For the text-containing cell, return its midpoint in (x, y) coordinate format. 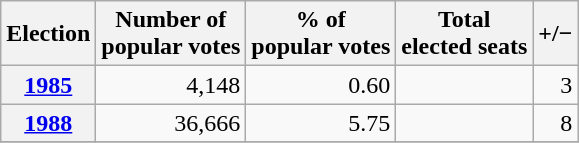
Number ofpopular votes (171, 34)
36,666 (171, 123)
% ofpopular votes (321, 34)
1985 (48, 85)
Election (48, 34)
+/− (556, 34)
0.60 (321, 85)
Totalelected seats (464, 34)
1988 (48, 123)
5.75 (321, 123)
3 (556, 85)
8 (556, 123)
4,148 (171, 85)
